From the cell containing the given text, extract its center point as [x, y] coordinate. 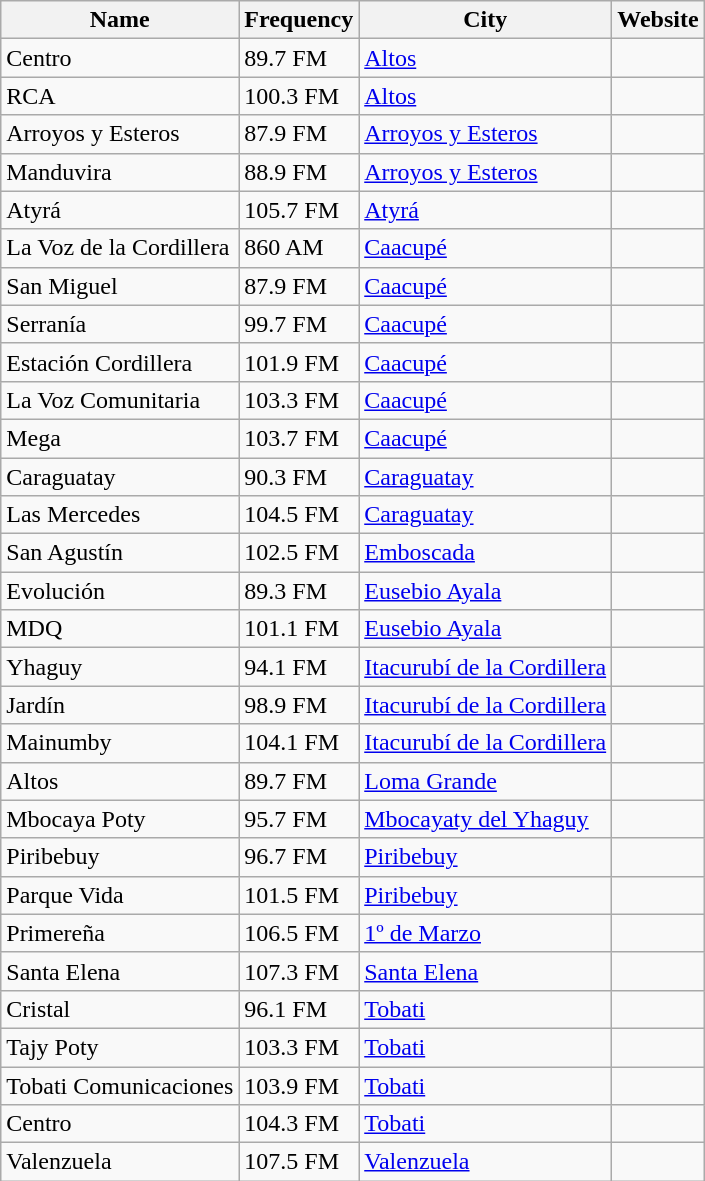
Mbocaya Poty [120, 819]
Jardín [120, 705]
102.5 FM [299, 553]
Cristal [120, 1009]
Las Mercedes [120, 515]
Tobati Comunicaciones [120, 1085]
104.5 FM [299, 515]
90.3 FM [299, 477]
103.9 FM [299, 1085]
Name [120, 20]
96.7 FM [299, 857]
Mega [120, 438]
101.9 FM [299, 362]
Manduvira [120, 172]
Emboscada [486, 553]
San Miguel [120, 286]
104.1 FM [299, 743]
City [486, 20]
Frequency [299, 20]
MDQ [120, 629]
860 AM [299, 248]
Loma Grande [486, 781]
94.1 FM [299, 667]
La Voz de la Cordillera [120, 248]
Mainumby [120, 743]
Tajy Poty [120, 1047]
98.9 FM [299, 705]
San Agustín [120, 553]
RCA [120, 96]
107.3 FM [299, 971]
1º de Marzo [486, 933]
101.1 FM [299, 629]
89.3 FM [299, 591]
107.5 FM [299, 1162]
Mbocayaty del Yhaguy [486, 819]
Yhaguy [120, 667]
101.5 FM [299, 895]
99.7 FM [299, 324]
106.5 FM [299, 933]
Primereña [120, 933]
95.7 FM [299, 819]
Evolución [120, 591]
La Voz Comunitaria [120, 400]
88.9 FM [299, 172]
Website [658, 20]
96.1 FM [299, 1009]
103.7 FM [299, 438]
Serranía [120, 324]
100.3 FM [299, 96]
104.3 FM [299, 1124]
Estación Cordillera [120, 362]
Parque Vida [120, 895]
105.7 FM [299, 210]
